Pinpoint the cell where the given text exists, returning its (X, Y) midpoint coordinate. 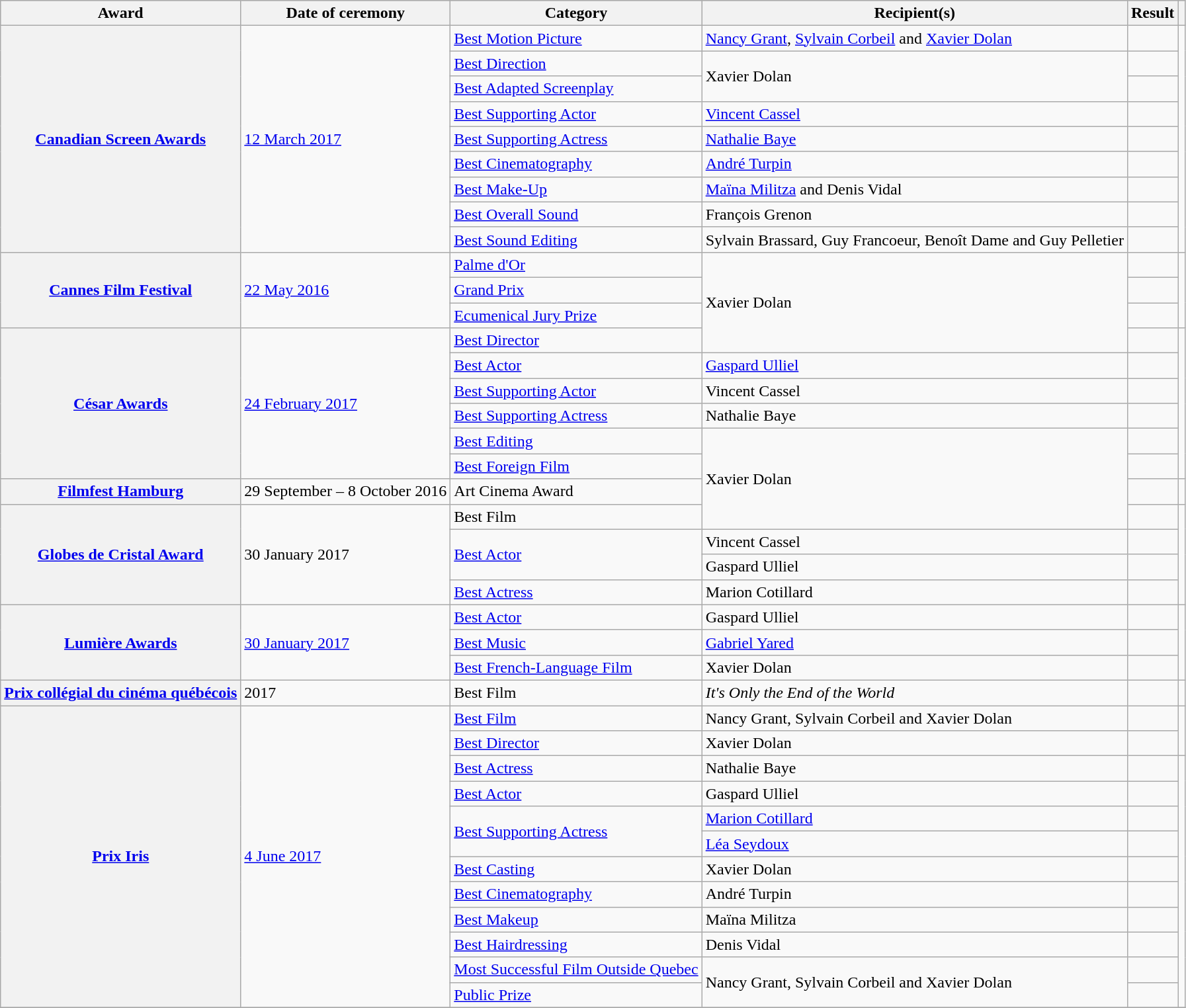
22 May 2016 (345, 290)
Most Successful Film Outside Quebec (576, 970)
Sylvain Brassard, Guy Francoeur, Benoît Dame and Guy Pelletier (914, 239)
Prix Iris (120, 856)
Public Prize (576, 995)
Best Sound Editing (576, 239)
Art Cinema Award (576, 491)
Lumière Awards (120, 642)
Best Direction (576, 63)
Best Adapted Screenplay (576, 89)
Léa Seydoux (914, 844)
Grand Prix (576, 290)
Best Make-Up (576, 189)
Cannes Film Festival (120, 290)
Best Foreign Film (576, 466)
Prix collégial du cinéma québécois (120, 693)
4 June 2017 (345, 856)
24 February 2017 (345, 403)
Canadian Screen Awards (120, 139)
François Grenon (914, 214)
Best Hairdressing (576, 945)
Category (576, 13)
Best Music (576, 642)
César Awards (120, 403)
2017 (345, 693)
12 March 2017 (345, 139)
Best Motion Picture (576, 38)
Award (120, 13)
Recipient(s) (914, 13)
Denis Vidal (914, 945)
Best Overall Sound (576, 214)
Best Makeup (576, 919)
Maïna Militza and Denis Vidal (914, 189)
Best French-Language Film (576, 667)
Ecumenical Jury Prize (576, 315)
Best Casting (576, 869)
Gabriel Yared (914, 642)
Best Editing (576, 441)
It's Only the End of the World (914, 693)
Globes de Cristal Award (120, 554)
Palme d'Or (576, 265)
Filmfest Hamburg (120, 491)
Maïna Militza (914, 919)
29 September – 8 October 2016 (345, 491)
Date of ceremony (345, 13)
Result (1152, 13)
